Search for the cell housing the specified text and yield its [X, Y] center coordinate. 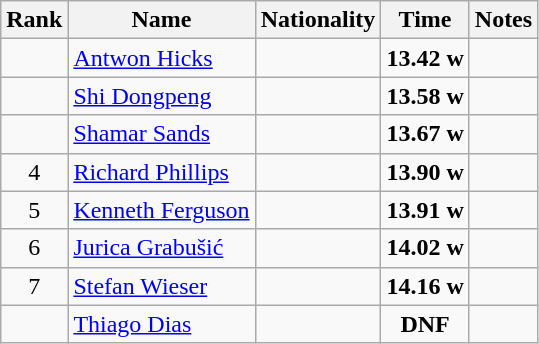
13.67 w [425, 134]
14.02 w [425, 248]
Name [162, 20]
13.91 w [425, 210]
13.42 w [425, 58]
Jurica Grabušić [162, 248]
Thiago Dias [162, 324]
Rank [34, 20]
4 [34, 172]
13.58 w [425, 96]
Nationality [318, 20]
Stefan Wieser [162, 286]
Time [425, 20]
5 [34, 210]
Antwon Hicks [162, 58]
Kenneth Ferguson [162, 210]
Richard Phillips [162, 172]
14.16 w [425, 286]
Shi Dongpeng [162, 96]
DNF [425, 324]
13.90 w [425, 172]
Shamar Sands [162, 134]
Notes [503, 20]
7 [34, 286]
6 [34, 248]
